Output the (x, y) coordinate of the center of the cell containing the given text.  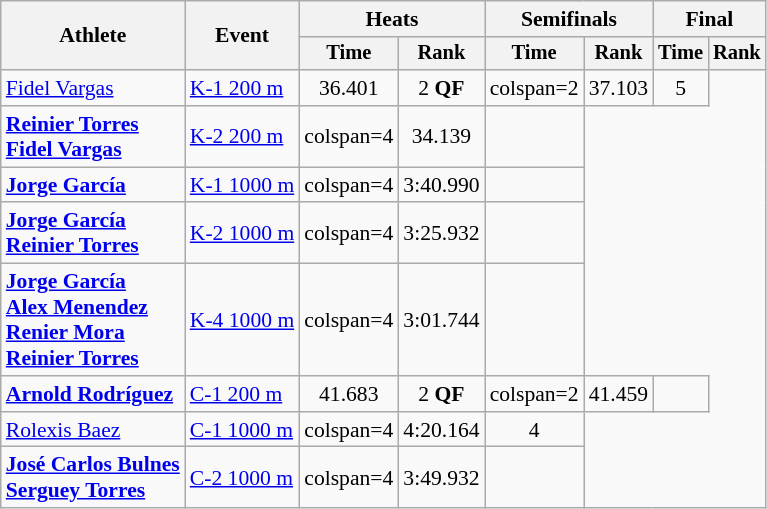
C-2 1000 m (242, 478)
4:20.164 (441, 430)
Jorge García (93, 185)
41.683 (348, 394)
Heats (392, 19)
Fidel Vargas (93, 88)
4 (534, 430)
José Carlos BulnesSerguey Torres (93, 478)
3:40.990 (441, 185)
Athlete (93, 36)
K-1 1000 m (242, 185)
Arnold Rodríguez (93, 394)
3:01.744 (441, 320)
K-2 1000 m (242, 234)
Jorge GarcíaAlex MenendezRenier MoraReinier Torres (93, 320)
34.139 (441, 136)
Rolexis Baez (93, 430)
C-1 1000 m (242, 430)
K-4 1000 m (242, 320)
Reinier TorresFidel Vargas (93, 136)
Semifinals (570, 19)
C-1 200 m (242, 394)
3:25.932 (441, 234)
36.401 (348, 88)
K-2 200 m (242, 136)
5 (680, 88)
Event (242, 36)
41.459 (618, 394)
K-1 200 m (242, 88)
37.103 (618, 88)
Jorge GarcíaReinier Torres (93, 234)
Final (709, 19)
3:49.932 (441, 478)
